Return the [X, Y] coordinate for the center point of the cell that contains the specified text.  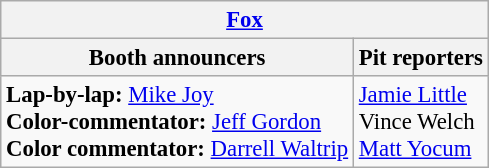
Fox [245, 20]
Pit reporters [420, 58]
Lap-by-lap: Mike JoyColor-commentator: Jeff GordonColor commentator: Darrell Waltrip [178, 122]
Jamie LittleVince WelchMatt Yocum [420, 122]
Booth announcers [178, 58]
